For the text-containing cell, return its midpoint in [X, Y] coordinate format. 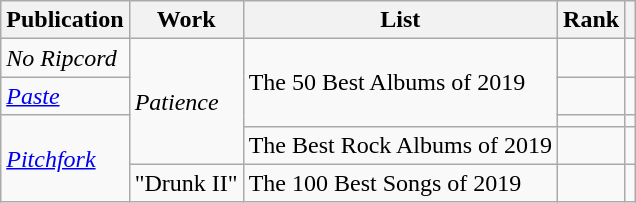
Work [186, 20]
The 50 Best Albums of 2019 [400, 82]
Rank [592, 20]
The 100 Best Songs of 2019 [400, 183]
Publication [65, 20]
The Best Rock Albums of 2019 [400, 145]
Pitchfork [65, 158]
"Drunk II" [186, 183]
Patience [186, 102]
List [400, 20]
No Ripcord [65, 58]
Paste [65, 96]
